Return (X, Y) of the center of cell containing provided text 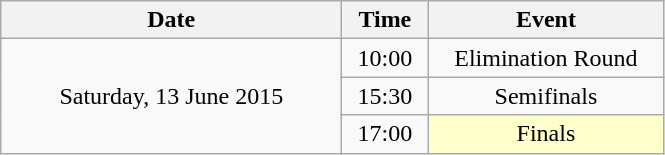
17:00 (385, 134)
Time (385, 20)
Event (546, 20)
15:30 (385, 96)
Semifinals (546, 96)
Elimination Round (546, 58)
Finals (546, 134)
Date (172, 20)
Saturday, 13 June 2015 (172, 96)
10:00 (385, 58)
